For the text-containing cell, return its midpoint in (x, y) coordinate format. 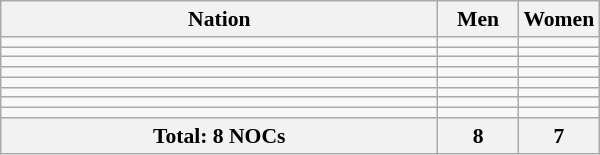
Men (478, 19)
7 (558, 136)
Women (558, 19)
Nation (220, 19)
8 (478, 136)
Total: 8 NOCs (220, 136)
